For the text-containing cell, return its midpoint in (X, Y) coordinate format. 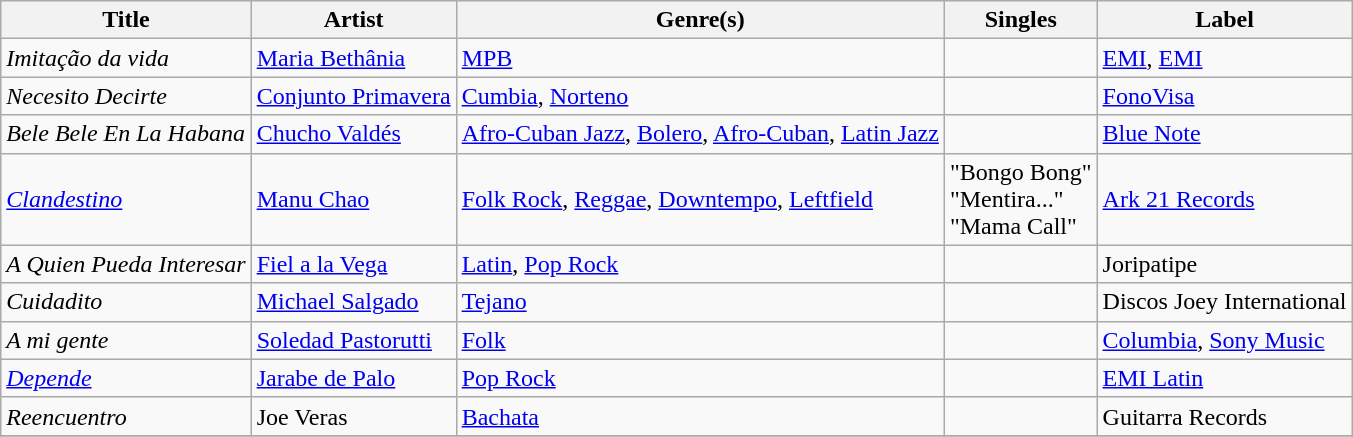
FonoVisa (1224, 96)
Label (1224, 20)
Fiel a la Vega (354, 264)
Singles (1020, 20)
Blue Note (1224, 134)
Joe Veras (354, 416)
Guitarra Records (1224, 416)
A mi gente (126, 340)
Genre(s) (700, 20)
Imitação da vida (126, 58)
Discos Joey International (1224, 302)
Ark 21 Records (1224, 199)
MPB (700, 58)
Jarabe de Palo (354, 378)
Bele Bele En La Habana (126, 134)
Necesito Decirte (126, 96)
Maria Bethânia (354, 58)
Joripatipe (1224, 264)
Conjunto Primavera (354, 96)
Title (126, 20)
Michael Salgado (354, 302)
Soledad Pastorutti (354, 340)
Columbia, Sony Music (1224, 340)
Clandestino (126, 199)
A Quien Pueda Interesar (126, 264)
Artist (354, 20)
Latin, Pop Rock (700, 264)
Folk (700, 340)
Bachata (700, 416)
Tejano (700, 302)
Cuidadito (126, 302)
Folk Rock, Reggae, Downtempo, Leftfield (700, 199)
Chucho Valdés (354, 134)
"Bongo Bong""Mentira...""Mama Call" (1020, 199)
Manu Chao (354, 199)
Pop Rock (700, 378)
EMI Latin (1224, 378)
Cumbia, Norteno (700, 96)
Reencuentro (126, 416)
Depende (126, 378)
EMI, EMI (1224, 58)
Afro-Cuban Jazz, Bolero, Afro-Cuban, Latin Jazz (700, 134)
